Scan for the cell matching the given text and deliver its (x, y) coordinate at center. 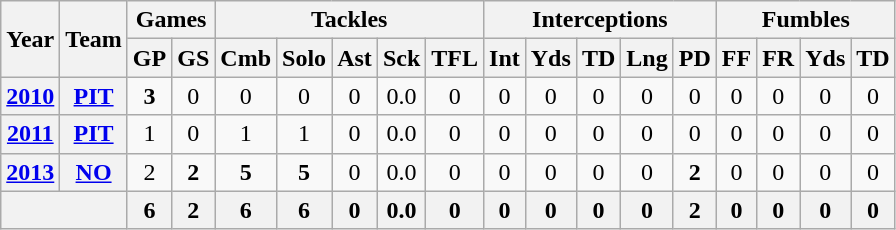
Sck (401, 58)
Cmb (246, 58)
GS (194, 58)
TFL (455, 58)
Fumbles (806, 20)
2011 (30, 134)
Interceptions (600, 20)
Tackles (350, 20)
2013 (30, 172)
NO (94, 172)
3 (149, 96)
Int (505, 58)
PD (694, 58)
Games (170, 20)
Ast (355, 58)
GP (149, 58)
Lng (647, 58)
Solo (304, 58)
Year (30, 39)
Team (94, 39)
FF (736, 58)
2010 (30, 96)
FR (778, 58)
